Detect which cell encompasses the target text, then output its [x, y] center coordinate. 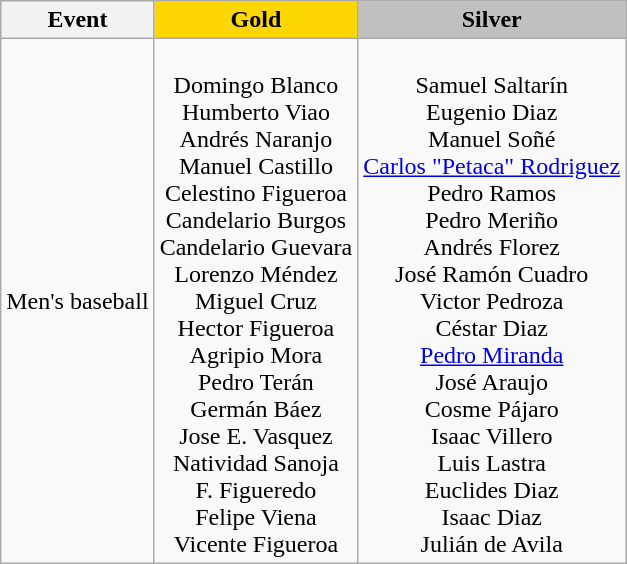
Gold [256, 20]
Silver [492, 20]
Event [78, 20]
Men's baseball [78, 301]
